Identify which cell holds the provided text, then report its [x, y] central coordinate. 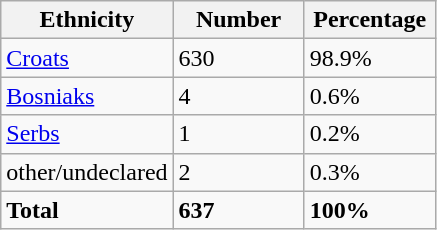
Croats [87, 58]
Serbs [87, 134]
Percentage [370, 20]
98.9% [370, 58]
Total [87, 210]
0.2% [370, 134]
Number [238, 20]
100% [370, 210]
2 [238, 172]
630 [238, 58]
Ethnicity [87, 20]
Bosniaks [87, 96]
other/undeclared [87, 172]
0.6% [370, 96]
0.3% [370, 172]
637 [238, 210]
1 [238, 134]
4 [238, 96]
